Find where the given text appears and provide that cell's center as [x, y] coordinate. 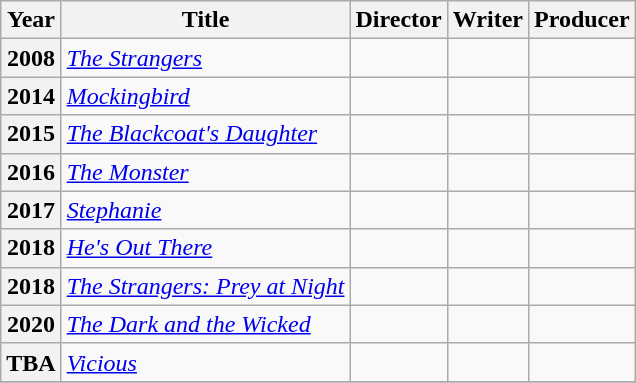
The Blackcoat's Daughter [206, 134]
Title [206, 20]
He's Out There [206, 248]
The Strangers: Prey at Night [206, 286]
Producer [582, 20]
Mockingbird [206, 96]
Year [31, 20]
2020 [31, 324]
Stephanie [206, 210]
2016 [31, 172]
2014 [31, 96]
The Dark and the Wicked [206, 324]
The Strangers [206, 58]
2008 [31, 58]
2015 [31, 134]
Vicious [206, 362]
TBA [31, 362]
Director [398, 20]
The Monster [206, 172]
2017 [31, 210]
Writer [488, 20]
